Locate the cell with the specified text and output its (X, Y) center coordinate. 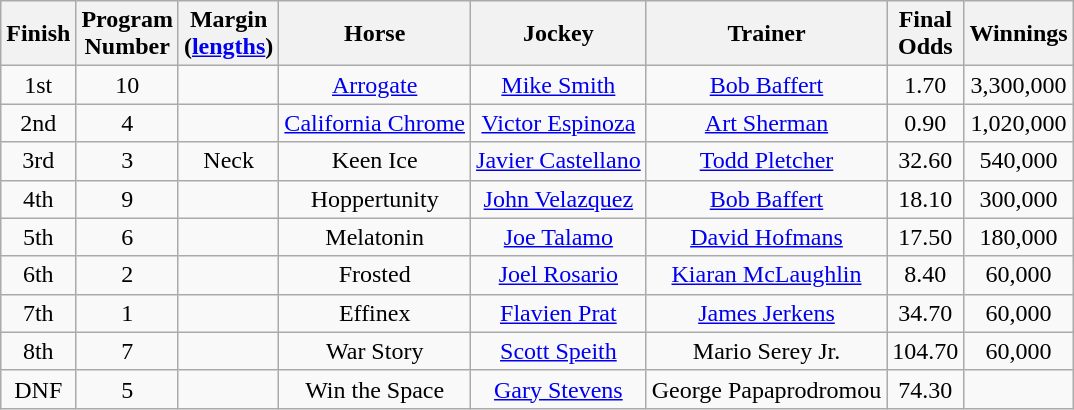
7 (128, 351)
James Jerkens (766, 313)
104.70 (926, 351)
Mario Serey Jr. (766, 351)
Margin(lengths) (228, 34)
300,000 (1018, 199)
17.50 (926, 237)
32.60 (926, 161)
1,020,000 (1018, 123)
6th (38, 275)
1.70 (926, 85)
George Papaprodromou (766, 389)
Mike Smith (559, 85)
Keen Ice (375, 161)
Finish (38, 34)
David Hofmans (766, 237)
1st (38, 85)
War Story (375, 351)
34.70 (926, 313)
5 (128, 389)
Melatonin (375, 237)
Jockey (559, 34)
Gary Stevens (559, 389)
4 (128, 123)
18.10 (926, 199)
DNF (38, 389)
John Velazquez (559, 199)
Javier Castellano (559, 161)
Horse (375, 34)
Kiaran McLaughlin (766, 275)
Scott Speith (559, 351)
2 (128, 275)
ProgramNumber (128, 34)
Trainer (766, 34)
Hoppertunity (375, 199)
2nd (38, 123)
Joe Talamo (559, 237)
3 (128, 161)
540,000 (1018, 161)
3rd (38, 161)
Todd Pletcher (766, 161)
3,300,000 (1018, 85)
7th (38, 313)
Neck (228, 161)
California Chrome (375, 123)
8th (38, 351)
0.90 (926, 123)
74.30 (926, 389)
Joel Rosario (559, 275)
10 (128, 85)
6 (128, 237)
Victor Espinoza (559, 123)
Winnings (1018, 34)
180,000 (1018, 237)
4th (38, 199)
Frosted (375, 275)
Final Odds (926, 34)
Effinex (375, 313)
Art Sherman (766, 123)
5th (38, 237)
8.40 (926, 275)
1 (128, 313)
Flavien Prat (559, 313)
9 (128, 199)
Arrogate (375, 85)
Win the Space (375, 389)
